For the text-containing cell, return its midpoint in [x, y] coordinate format. 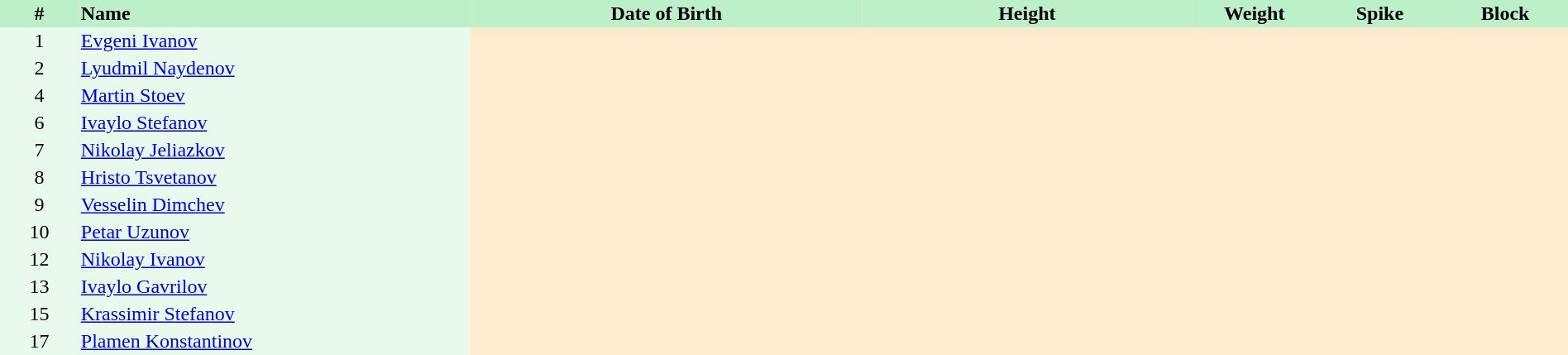
Ivaylo Stefanov [275, 122]
12 [40, 260]
# [40, 13]
10 [40, 232]
4 [40, 96]
1 [40, 41]
Plamen Konstantinov [275, 341]
Evgeni Ivanov [275, 41]
Nikolay Ivanov [275, 260]
15 [40, 314]
7 [40, 151]
6 [40, 122]
9 [40, 205]
17 [40, 341]
Hristo Tsvetanov [275, 177]
Height [1027, 13]
Lyudmil Naydenov [275, 68]
Block [1505, 13]
2 [40, 68]
Petar Uzunov [275, 232]
Vesselin Dimchev [275, 205]
Spike [1380, 13]
Ivaylo Gavrilov [275, 286]
Martin Stoev [275, 96]
8 [40, 177]
Name [275, 13]
Weight [1255, 13]
Nikolay Jeliazkov [275, 151]
Krassimir Stefanov [275, 314]
13 [40, 286]
Date of Birth [667, 13]
